Identify which cell holds the provided text, then report its [x, y] central coordinate. 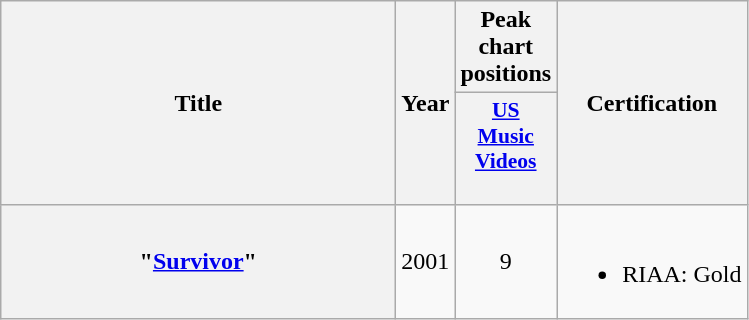
Title [198, 103]
Peak chart positions [506, 47]
2001 [426, 262]
Year [426, 103]
Certification [652, 103]
RIAA: Gold [652, 262]
9 [506, 262]
"Survivor" [198, 262]
USMusicVideos [506, 149]
